Return (X, Y) of the center of cell containing provided text 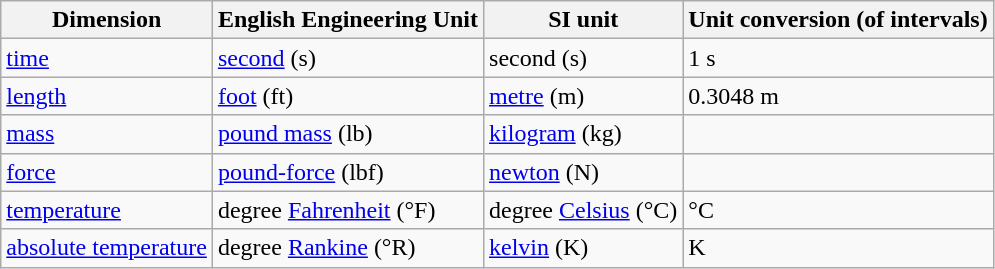
English Engineering Unit (348, 20)
SI unit (584, 20)
mass (107, 134)
length (107, 96)
force (107, 172)
metre (m) (584, 96)
temperature (107, 210)
absolute temperature (107, 248)
kelvin (K) (584, 248)
pound mass (lb) (348, 134)
pound-force (lbf) (348, 172)
degree Rankine (°R) (348, 248)
0.3048 m (838, 96)
Dimension (107, 20)
°C (838, 210)
newton (N) (584, 172)
Unit conversion (of intervals) (838, 20)
degree Fahrenheit (°F) (348, 210)
degree Celsius (°C) (584, 210)
kilogram (kg) (584, 134)
1 s (838, 58)
K (838, 248)
time (107, 58)
foot (ft) (348, 96)
